Identify which cell holds the provided text, then report its [X, Y] central coordinate. 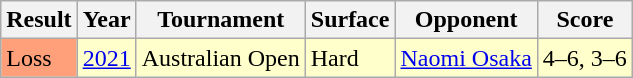
Opponent [466, 20]
Australian Open [220, 58]
Surface [350, 20]
Year [106, 20]
Result [39, 20]
Loss [39, 58]
4–6, 3–6 [584, 58]
Score [584, 20]
Tournament [220, 20]
Hard [350, 58]
Naomi Osaka [466, 58]
2021 [106, 58]
